Extract the (x, y) coordinate from the center of the cell holding the provided text.  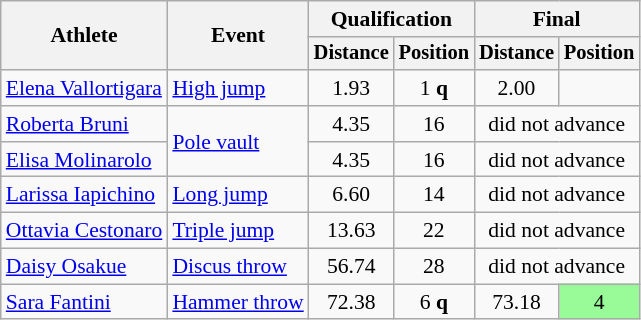
Elisa Molinarolo (84, 160)
13.63 (352, 231)
56.74 (352, 267)
6 q (434, 302)
14 (434, 195)
Qualification (392, 19)
Athlete (84, 36)
1.93 (352, 88)
Pole vault (238, 142)
Discus throw (238, 267)
Larissa Iapichino (84, 195)
Long jump (238, 195)
4 (599, 302)
Elena Vallortigara (84, 88)
1 q (434, 88)
Daisy Osakue (84, 267)
Event (238, 36)
Sara Fantini (84, 302)
2.00 (516, 88)
28 (434, 267)
6.60 (352, 195)
73.18 (516, 302)
Hammer throw (238, 302)
22 (434, 231)
High jump (238, 88)
Ottavia Cestonaro (84, 231)
Roberta Bruni (84, 124)
72.38 (352, 302)
Final (556, 19)
Triple jump (238, 231)
